Provide the [X, Y] coordinate of the cell's center where the given text is located.  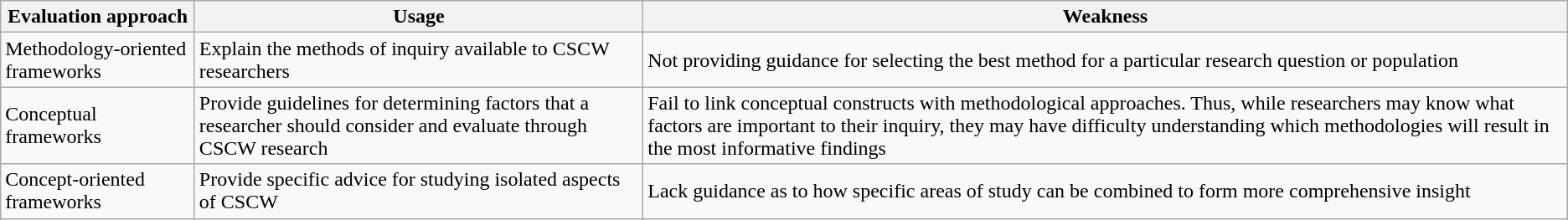
Provide specific advice for studying isolated aspects of CSCW [419, 191]
Methodology-oriented frameworks [98, 60]
Evaluation approach [98, 17]
Usage [419, 17]
Explain the methods of inquiry available to CSCW researchers [419, 60]
Weakness [1106, 17]
Concept-oriented frameworks [98, 191]
Conceptual frameworks [98, 125]
Provide guidelines for determining factors that a researcher should consider and evaluate through CSCW research [419, 125]
Not providing guidance for selecting the best method for a particular research question or population [1106, 60]
Lack guidance as to how specific areas of study can be combined to form more comprehensive insight [1106, 191]
